For the text-containing cell, return its midpoint in (X, Y) coordinate format. 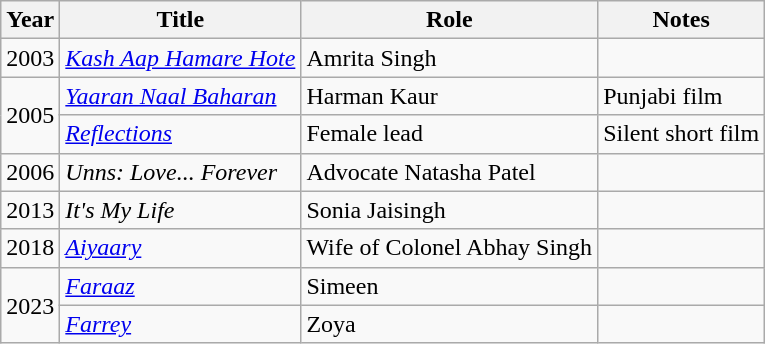
Reflections (180, 134)
Title (180, 20)
2006 (30, 172)
2018 (30, 248)
Simeen (450, 286)
2013 (30, 210)
Faraaz (180, 286)
Unns: Love... Forever (180, 172)
Year (30, 20)
Punjabi film (682, 96)
2005 (30, 115)
Wife of Colonel Abhay Singh (450, 248)
Harman Kaur (450, 96)
Silent short film (682, 134)
Notes (682, 20)
Farrey (180, 324)
Yaaran Naal Baharan (180, 96)
2023 (30, 305)
2003 (30, 58)
Sonia Jaisingh (450, 210)
Advocate Natasha Patel (450, 172)
Amrita Singh (450, 58)
Aiyaary (180, 248)
Zoya (450, 324)
Female lead (450, 134)
Role (450, 20)
Kash Aap Hamare Hote (180, 58)
It's My Life (180, 210)
